Determine the [x, y] coordinate at the center of the cell enclosing the given text.  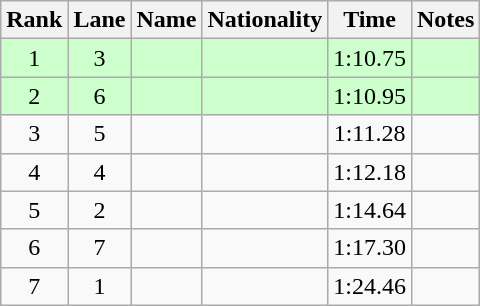
Time [370, 20]
1:10.95 [370, 96]
Name [166, 20]
Nationality [265, 20]
Rank [34, 20]
1:10.75 [370, 58]
Lane [100, 20]
1:11.28 [370, 134]
1:12.18 [370, 172]
Notes [445, 20]
1:17.30 [370, 248]
1:14.64 [370, 210]
1:24.46 [370, 286]
